Return the [X, Y] coordinate for the center point of the cell that contains the specified text.  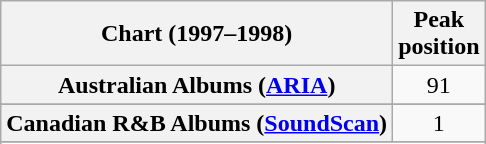
Peakposition [439, 34]
1 [439, 123]
Canadian R&B Albums (SoundScan) [197, 123]
91 [439, 85]
Australian Albums (ARIA) [197, 85]
Chart (1997–1998) [197, 34]
